Locate the cell with the specified text and output its [x, y] center coordinate. 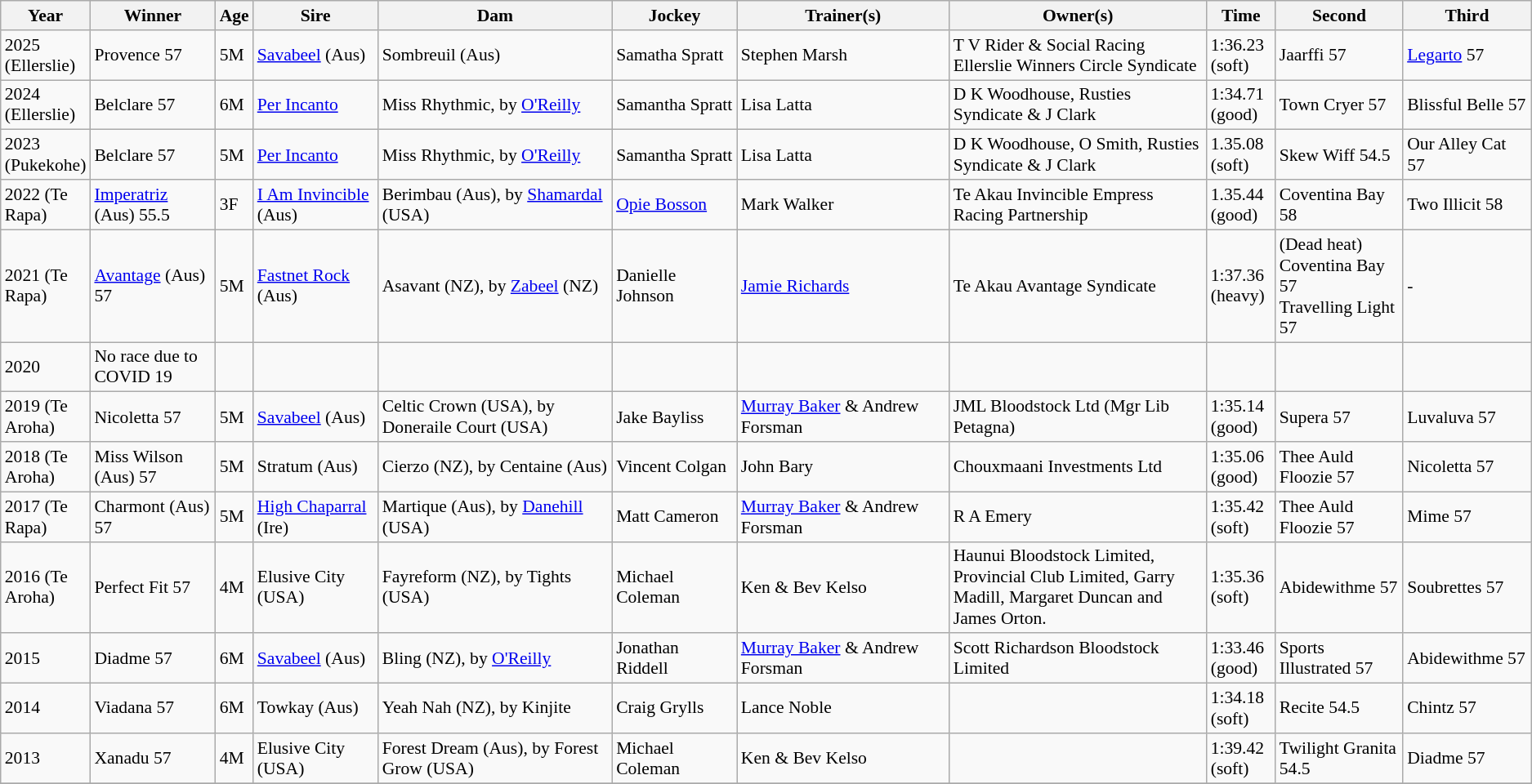
Fastnet Rock (Aus) [315, 286]
Stephen Marsh [843, 56]
Jake Bayliss [675, 416]
High Chaparral (Ire) [315, 516]
2016 (Te Aroha) [46, 587]
Coventina Bay 58 [1339, 204]
Legarto 57 [1467, 56]
1:35.06 (good) [1241, 467]
Our Alley Cat 57 [1467, 155]
Blissful Belle 57 [1467, 105]
Charmont (Aus) 57 [152, 516]
Fayreform (NZ), by Tights (USA) [495, 587]
1:33.46 (good) [1241, 658]
I Am Invincible (Aus) [315, 204]
- [1467, 286]
Vincent Colgan [675, 467]
2013 [46, 758]
R A Emery [1079, 516]
Towkay (Aus) [315, 709]
Miss Wilson (Aus) 57 [152, 467]
Jonathan Riddell [675, 658]
Samatha Spratt [675, 56]
Lance Noble [843, 709]
3F [234, 204]
D K Woodhouse, Rusties Syndicate & J Clark [1079, 105]
1:35.42 (soft) [1241, 516]
Haunui Bloodstock Limited, Provincial Club Limited, Garry Madill, Margaret Duncan and James Orton. [1079, 587]
Berimbau (Aus), by Shamardal (USA) [495, 204]
John Bary [843, 467]
Dam [495, 16]
Year [46, 16]
Mime 57 [1467, 516]
1:34.18 (soft) [1241, 709]
1.35.44 (good) [1241, 204]
2015 [46, 658]
Jaarffi 57 [1339, 56]
Craig Grylls [675, 709]
2019 (Te Aroha) [46, 416]
Scott Richardson Bloodstock Limited [1079, 658]
No race due to COVID 19 [152, 367]
Xanadu 57 [152, 758]
Soubrettes 57 [1467, 587]
2025 (Ellerslie) [46, 56]
Second [1339, 16]
Danielle Johnson [675, 286]
Viadana 57 [152, 709]
2023 (Pukekohe) [46, 155]
Age [234, 16]
2014 [46, 709]
Celtic Crown (USA), by Doneraile Court (USA) [495, 416]
2021 (Te Rapa) [46, 286]
Jockey [675, 16]
Winner [152, 16]
1:34.71 (good) [1241, 105]
Stratum (Aus) [315, 467]
Cierzo (NZ), by Centaine (Aus) [495, 467]
Matt Cameron [675, 516]
1:39.42 (soft) [1241, 758]
Opie Bosson [675, 204]
Jamie Richards [843, 286]
Time [1241, 16]
Luvaluva 57 [1467, 416]
Imperatriz (Aus) 55.5 [152, 204]
Twilight Granita 54.5 [1339, 758]
Two Illicit 58 [1467, 204]
D K Woodhouse, O Smith, Rusties Syndicate & J Clark [1079, 155]
2018 (Te Aroha) [46, 467]
Trainer(s) [843, 16]
T V Rider & Social Racing Ellerslie Winners Circle Syndicate [1079, 56]
1:35.36 (soft) [1241, 587]
Te Akau Avantage Syndicate [1079, 286]
Skew Wiff 54.5 [1339, 155]
Recite 54.5 [1339, 709]
Bling (NZ), by O'Reilly [495, 658]
1:36.23 (soft) [1241, 56]
Perfect Fit 57 [152, 587]
JML Bloodstock Ltd (Mgr Lib Petagna) [1079, 416]
Sire [315, 16]
2017 (Te Rapa) [46, 516]
(Dead heat) Coventina Bay 57 Travelling Light 57 [1339, 286]
2022 (Te Rapa) [46, 204]
Supera 57 [1339, 416]
Sombreuil (Aus) [495, 56]
Sports Illustrated 57 [1339, 658]
Te Akau Invincible Empress Racing Partnership [1079, 204]
Third [1467, 16]
Owner(s) [1079, 16]
Chintz 57 [1467, 709]
1:35.14 (good) [1241, 416]
Town Cryer 57 [1339, 105]
Provence 57 [152, 56]
Forest Dream (Aus), by Forest Grow (USA) [495, 758]
Chouxmaani Investments Ltd [1079, 467]
2020 [46, 367]
Martique (Aus), by Danehill (USA) [495, 516]
Avantage (Aus) 57 [152, 286]
1.35.08 (soft) [1241, 155]
1:37.36 (heavy) [1241, 286]
Mark Walker [843, 204]
Yeah Nah (NZ), by Kinjite [495, 709]
Asavant (NZ), by Zabeel (NZ) [495, 286]
2024 (Ellerslie) [46, 105]
